Output the (x, y) coordinate of the center of the cell containing the given text.  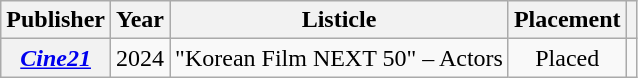
Placed (567, 58)
"Korean Film NEXT 50" – Actors (340, 58)
Cine21 (56, 58)
Listicle (340, 20)
Publisher (56, 20)
2024 (140, 58)
Year (140, 20)
Placement (567, 20)
